Extract the [X, Y] coordinate from the center of the cell holding the provided text.  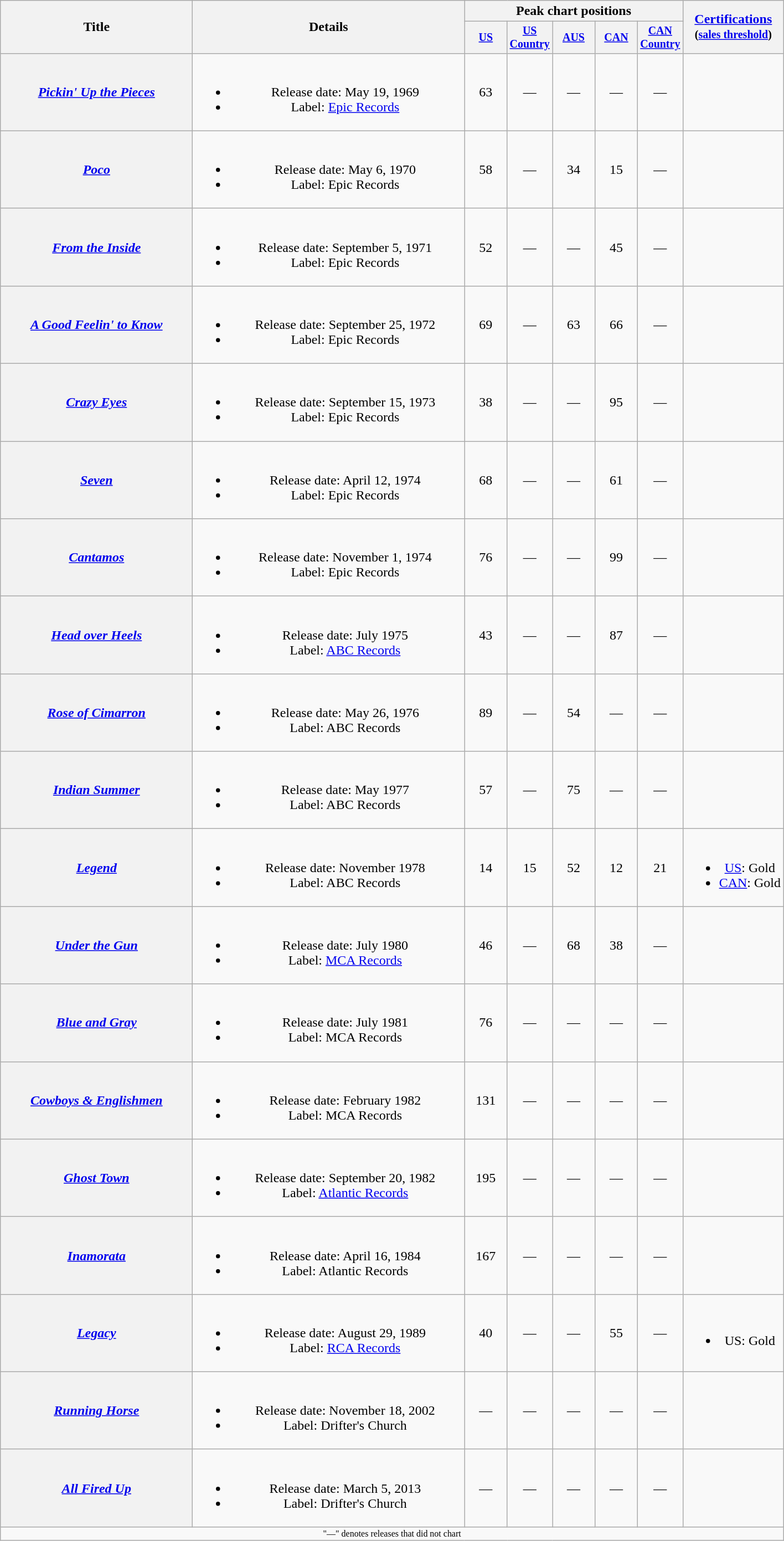
58 [486, 169]
75 [574, 790]
87 [616, 635]
34 [574, 169]
89 [486, 713]
99 [616, 558]
Release date: May 6, 1970Label: Epic Records [329, 169]
61 [616, 480]
57 [486, 790]
US [486, 38]
Details [329, 27]
Pickin' Up the Pieces [96, 92]
A Good Feelin' to Know [96, 324]
Certifications(sales threshold) [733, 27]
Inamorata [96, 1255]
Peak chart positions [574, 11]
US: GoldCAN: Gold [733, 868]
Legacy [96, 1333]
Release date: July 1975Label: ABC Records [329, 635]
66 [616, 324]
55 [616, 1333]
US Country [530, 38]
Indian Summer [96, 790]
95 [616, 403]
Crazy Eyes [96, 403]
12 [616, 868]
Under the Gun [96, 945]
Ghost Town [96, 1178]
Poco [96, 169]
69 [486, 324]
From the Inside [96, 247]
Release date: May 1977Label: ABC Records [329, 790]
All Fired Up [96, 1488]
Cantamos [96, 558]
Release date: September 5, 1971Label: Epic Records [329, 247]
Release date: April 12, 1974Label: Epic Records [329, 480]
Release date: April 16, 1984Label: Atlantic Records [329, 1255]
Release date: May 26, 1976Label: ABC Records [329, 713]
40 [486, 1333]
Cowboys & Englishmen [96, 1100]
Title [96, 27]
46 [486, 945]
Release date: September 20, 1982Label: Atlantic Records [329, 1178]
Legend [96, 868]
Rose of Cimarron [96, 713]
CAN Country [660, 38]
Release date: July 1981Label: MCA Records [329, 1023]
Release date: July 1980Label: MCA Records [329, 945]
14 [486, 868]
Running Horse [96, 1410]
43 [486, 635]
167 [486, 1255]
Release date: September 15, 1973Label: Epic Records [329, 403]
Release date: August 29, 1989Label: RCA Records [329, 1333]
Blue and Gray [96, 1023]
21 [660, 868]
US: Gold [733, 1333]
Seven [96, 480]
AUS [574, 38]
195 [486, 1178]
Head over Heels [96, 635]
Release date: November 1, 1974Label: Epic Records [329, 558]
"—" denotes releases that did not chart [392, 1533]
54 [574, 713]
Release date: September 25, 1972Label: Epic Records [329, 324]
Release date: November 1978Label: ABC Records [329, 868]
Release date: May 19, 1969Label: Epic Records [329, 92]
CAN [616, 38]
Release date: March 5, 2013Label: Drifter's Church [329, 1488]
Release date: November 18, 2002Label: Drifter's Church [329, 1410]
Release date: February 1982Label: MCA Records [329, 1100]
45 [616, 247]
131 [486, 1100]
